Determine the [X, Y] coordinate at the center of the cell enclosing the given text.  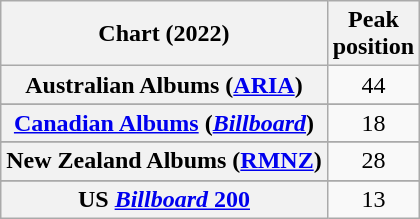
Australian Albums (ARIA) [164, 85]
28 [373, 161]
44 [373, 85]
US Billboard 200 [164, 199]
Canadian Albums (Billboard) [164, 123]
New Zealand Albums (RMNZ) [164, 161]
18 [373, 123]
Chart (2022) [164, 34]
Peakposition [373, 34]
13 [373, 199]
